Identify which cell holds the provided text, then report its [x, y] central coordinate. 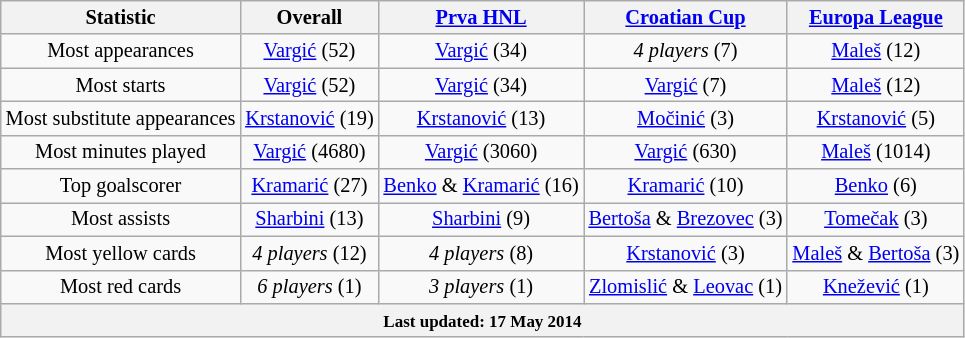
Vargić (3060) [482, 152]
4 players (12) [309, 253]
Most assists [121, 219]
Vargić (7) [686, 85]
Vargić (630) [686, 152]
Bertoša & Brezovec (3) [686, 219]
Europa League [876, 17]
Benko (6) [876, 186]
3 players (1) [482, 287]
Kramarić (10) [686, 186]
Most minutes played [121, 152]
Vargić (4680) [309, 152]
Krstanović (13) [482, 118]
Maleš & Bertoša (3) [876, 253]
Most substitute appearances [121, 118]
Sharbini (9) [482, 219]
4 players (8) [482, 253]
Croatian Cup [686, 17]
Tomečak (3) [876, 219]
Overall [309, 17]
Maleš (1014) [876, 152]
Krstanović (19) [309, 118]
Krstanović (3) [686, 253]
Močinić (3) [686, 118]
Knežević (1) [876, 287]
Most red cards [121, 287]
Zlomislić & Leovac (1) [686, 287]
Top goalscorer [121, 186]
Kramarić (27) [309, 186]
Sharbini (13) [309, 219]
Prva HNL [482, 17]
Most starts [121, 85]
Benko & Kramarić (16) [482, 186]
6 players (1) [309, 287]
Most yellow cards [121, 253]
Last updated: 17 May 2014 [482, 320]
Statistic [121, 17]
4 players (7) [686, 51]
Most appearances [121, 51]
Krstanović (5) [876, 118]
